Capture the cell that displays the provided text and extract its (X, Y) central coordinate. 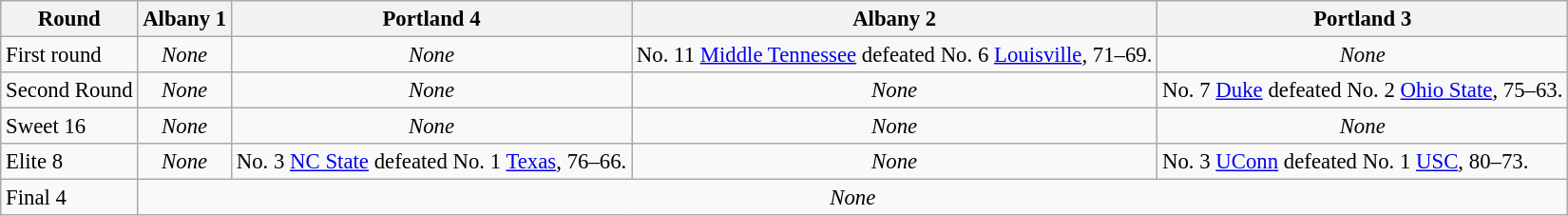
No. 7 Duke defeated No. 2 Ohio State, 75–63. (1363, 90)
No. 3 UConn defeated No. 1 USC, 80–73. (1363, 162)
Second Round (69, 90)
First round (69, 55)
No. 3 NC State defeated No. 1 Texas, 76–66. (431, 162)
Final 4 (69, 198)
Albany 2 (895, 19)
Portland 4 (431, 19)
Albany 1 (184, 19)
Elite 8 (69, 162)
No. 11 Middle Tennessee defeated No. 6 Louisville, 71–69. (895, 55)
Sweet 16 (69, 127)
Round (69, 19)
Portland 3 (1363, 19)
